Locate the cell with the specified text and output its (x, y) center coordinate. 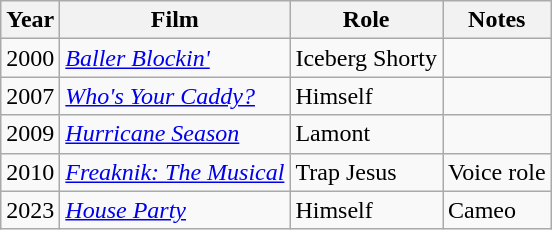
2010 (30, 172)
Year (30, 20)
Freaknik: The Musical (175, 172)
2000 (30, 58)
Film (175, 20)
2007 (30, 96)
Baller Blockin' (175, 58)
2009 (30, 134)
Notes (496, 20)
Trap Jesus (366, 172)
Lamont (366, 134)
Cameo (496, 210)
2023 (30, 210)
Voice role (496, 172)
House Party (175, 210)
Hurricane Season (175, 134)
Who's Your Caddy? (175, 96)
Iceberg Shorty (366, 58)
Role (366, 20)
